For the text-containing cell, return its midpoint in [X, Y] coordinate format. 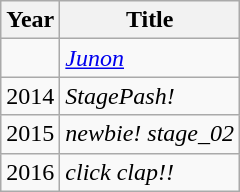
2016 [30, 172]
Year [30, 20]
Title [150, 20]
Junon [150, 58]
newbie! stage_02 [150, 134]
click clap!! [150, 172]
2014 [30, 96]
2015 [30, 134]
StagePash! [150, 96]
